Capture the cell that displays the provided text and extract its (x, y) central coordinate. 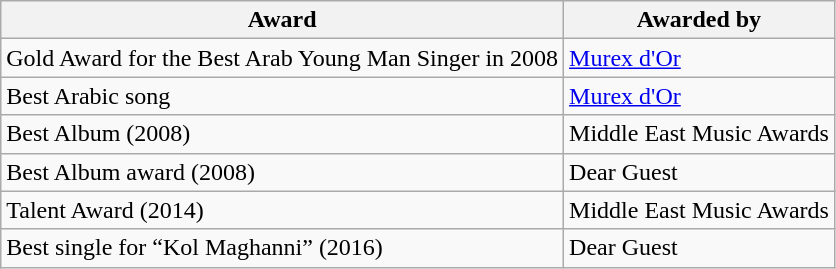
Gold Award for the Best Arab Young Man Singer in 2008 (282, 58)
Best Album (2008) (282, 134)
Talent Award (2014) (282, 210)
Award (282, 20)
Best single for “Kol Maghanni” (2016) (282, 248)
Best Album award (2008) (282, 172)
Awarded by (700, 20)
Best Arabic song (282, 96)
